Search for the cell housing the specified text and yield its (x, y) center coordinate. 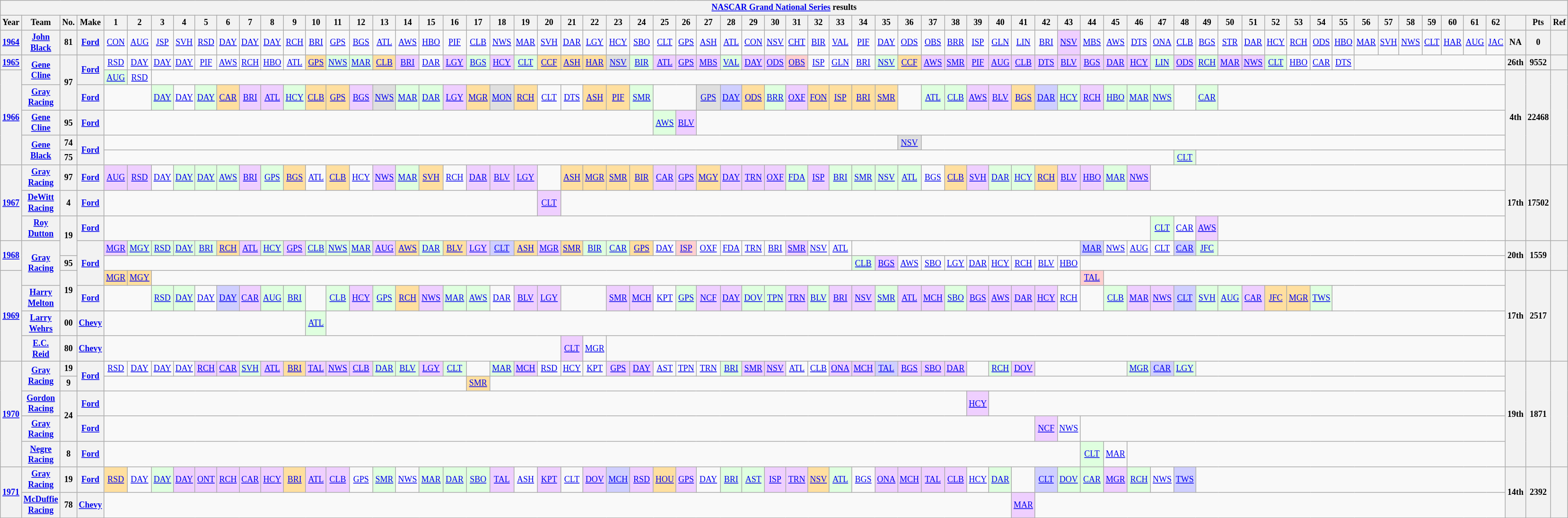
22 (595, 23)
DeWitt Racing (41, 203)
21 (572, 23)
38 (955, 23)
75 (68, 158)
11 (338, 23)
19th (1515, 414)
1964 (11, 43)
22468 (1538, 117)
Gene Black (41, 150)
16 (455, 23)
2392 (1538, 492)
Team (41, 23)
1 (116, 23)
14th (1515, 492)
81 (68, 43)
JAC (1496, 43)
32 (818, 23)
1559 (1538, 256)
1965 (11, 62)
Year (11, 23)
STR (1230, 43)
74 (68, 143)
61 (1475, 23)
1966 (11, 117)
47 (1163, 23)
1970 (11, 414)
30 (775, 23)
John Black (41, 43)
37 (933, 23)
20 (549, 23)
0 (1538, 43)
Make (90, 23)
78 (68, 505)
59 (1432, 23)
26th (1515, 62)
25 (665, 23)
26 (686, 23)
Gordon Racing (41, 404)
Harry Melton (41, 298)
50 (1230, 23)
McDuffie Racing (41, 505)
Negre Racing (41, 454)
49 (1207, 23)
HOU (665, 480)
NA (1515, 43)
35 (886, 23)
58 (1410, 23)
1968 (11, 256)
18 (502, 23)
1969 (11, 316)
15 (431, 23)
7 (250, 23)
FON (818, 97)
12 (361, 23)
2 (140, 23)
14 (408, 23)
4th (1515, 117)
57 (1389, 23)
45 (1115, 23)
42 (1046, 23)
1871 (1538, 414)
1971 (11, 492)
ONT (206, 480)
MON (502, 97)
JSP (162, 43)
51 (1253, 23)
54 (1322, 23)
56 (1366, 23)
6 (228, 23)
10 (316, 23)
17 (478, 23)
34 (863, 23)
60 (1453, 23)
9552 (1538, 62)
46 (1139, 23)
00 (68, 323)
20th (1515, 256)
29 (753, 23)
NASCAR Grand National Series results (784, 8)
5 (206, 23)
Roy Dutton (41, 228)
33 (841, 23)
23 (618, 23)
36 (910, 23)
41 (1024, 23)
27 (709, 23)
28 (731, 23)
80 (68, 349)
Pts (1538, 23)
53 (1298, 23)
E.C. Reid (41, 349)
No. (68, 23)
55 (1343, 23)
44 (1092, 23)
3 (162, 23)
17502 (1538, 203)
Ref (1559, 23)
48 (1184, 23)
Larry Wehrs (41, 323)
52 (1276, 23)
1967 (11, 203)
CHT (797, 43)
13 (384, 23)
40 (1000, 23)
2517 (1538, 316)
43 (1069, 23)
62 (1496, 23)
39 (978, 23)
31 (797, 23)
